Locate the cell with the specified text and output its [X, Y] center coordinate. 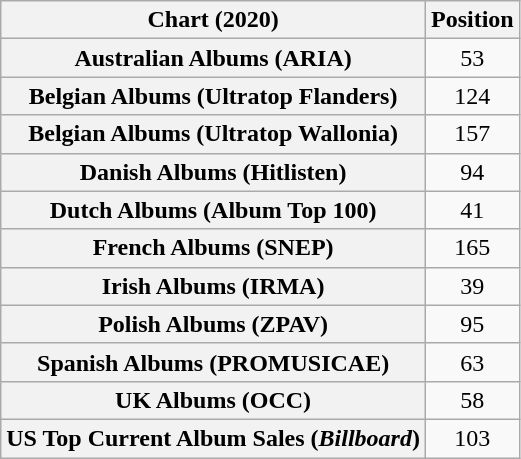
94 [472, 172]
95 [472, 324]
Belgian Albums (Ultratop Flanders) [214, 96]
39 [472, 286]
UK Albums (OCC) [214, 400]
41 [472, 210]
Spanish Albums (PROMUSICAE) [214, 362]
Danish Albums (Hitlisten) [214, 172]
157 [472, 134]
63 [472, 362]
Dutch Albums (Album Top 100) [214, 210]
58 [472, 400]
Australian Albums (ARIA) [214, 58]
165 [472, 248]
Chart (2020) [214, 20]
53 [472, 58]
US Top Current Album Sales (Billboard) [214, 438]
French Albums (SNEP) [214, 248]
103 [472, 438]
Belgian Albums (Ultratop Wallonia) [214, 134]
Irish Albums (IRMA) [214, 286]
124 [472, 96]
Polish Albums (ZPAV) [214, 324]
Position [472, 20]
